Search for the cell housing the specified text and yield its [x, y] center coordinate. 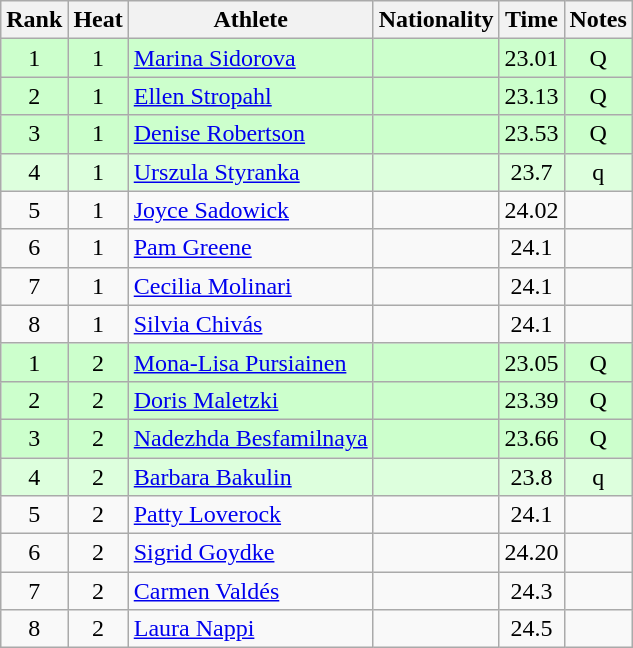
Pam Greene [250, 248]
Barbara Bakulin [250, 477]
Patty Loverock [250, 515]
Athlete [250, 20]
Joyce Sadowick [250, 210]
Rank [34, 20]
24.3 [532, 591]
Time [532, 20]
23.8 [532, 477]
24.20 [532, 553]
23.01 [532, 58]
23.7 [532, 172]
Urszula Styranka [250, 172]
Nationality [436, 20]
Sigrid Goydke [250, 553]
Carmen Valdés [250, 591]
23.05 [532, 362]
23.66 [532, 438]
Denise Robertson [250, 134]
Cecilia Molinari [250, 286]
24.02 [532, 210]
Ellen Stropahl [250, 96]
23.13 [532, 96]
Silvia Chivás [250, 324]
Mona-Lisa Pursiainen [250, 362]
23.53 [532, 134]
24.5 [532, 629]
Heat [98, 20]
Notes [598, 20]
Doris Maletzki [250, 400]
Marina Sidorova [250, 58]
Laura Nappi [250, 629]
Nadezhda Besfamilnaya [250, 438]
23.39 [532, 400]
